Scan for the cell matching the given text and deliver its (X, Y) coordinate at center. 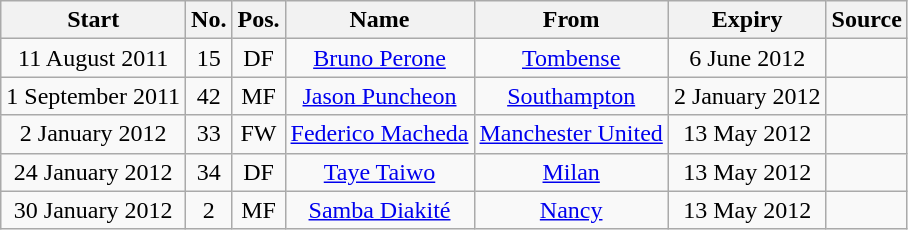
Tombense (571, 58)
Bruno Perone (380, 58)
From (571, 20)
Samba Diakité (380, 210)
15 (209, 58)
2 (209, 210)
24 January 2012 (94, 172)
11 August 2011 (94, 58)
42 (209, 96)
30 January 2012 (94, 210)
FW (258, 134)
Pos. (258, 20)
34 (209, 172)
No. (209, 20)
Source (866, 20)
Milan (571, 172)
33 (209, 134)
Southampton (571, 96)
1 September 2011 (94, 96)
Manchester United (571, 134)
Nancy (571, 210)
Jason Puncheon (380, 96)
Start (94, 20)
Taye Taiwo (380, 172)
Expiry (747, 20)
Federico Macheda (380, 134)
Name (380, 20)
6 June 2012 (747, 58)
